Search for the cell housing the specified text and yield its (x, y) center coordinate. 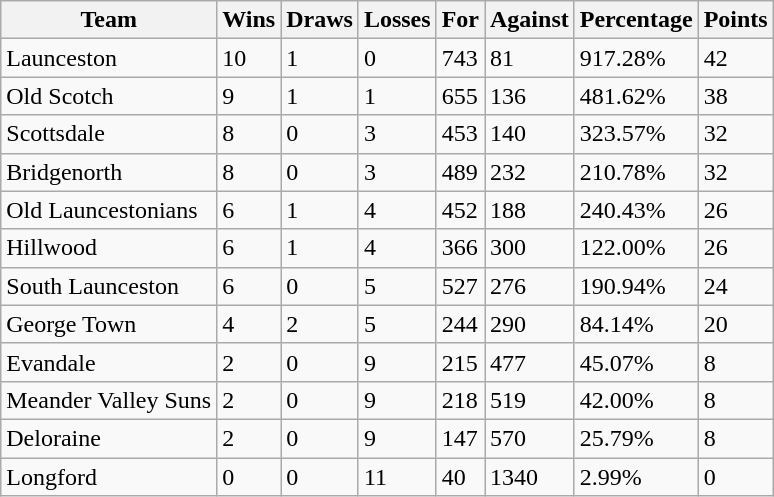
Launceston (109, 58)
136 (529, 96)
81 (529, 58)
453 (460, 134)
527 (460, 286)
Draws (320, 20)
210.78% (636, 172)
452 (460, 210)
10 (249, 58)
George Town (109, 324)
477 (529, 362)
84.14% (636, 324)
Points (736, 20)
42.00% (636, 400)
917.28% (636, 58)
188 (529, 210)
38 (736, 96)
218 (460, 400)
232 (529, 172)
1340 (529, 477)
Meander Valley Suns (109, 400)
276 (529, 286)
215 (460, 362)
Hillwood (109, 248)
366 (460, 248)
Against (529, 20)
42 (736, 58)
20 (736, 324)
Old Scotch (109, 96)
2.99% (636, 477)
Wins (249, 20)
147 (460, 438)
For (460, 20)
140 (529, 134)
655 (460, 96)
300 (529, 248)
45.07% (636, 362)
24 (736, 286)
Bridgenorth (109, 172)
Old Launcestonians (109, 210)
Percentage (636, 20)
Longford (109, 477)
519 (529, 400)
Team (109, 20)
40 (460, 477)
190.94% (636, 286)
11 (397, 477)
South Launceston (109, 286)
570 (529, 438)
244 (460, 324)
Scottsdale (109, 134)
323.57% (636, 134)
Deloraine (109, 438)
489 (460, 172)
240.43% (636, 210)
Losses (397, 20)
122.00% (636, 248)
Evandale (109, 362)
25.79% (636, 438)
290 (529, 324)
481.62% (636, 96)
743 (460, 58)
